Determine the [x, y] coordinate at the center of the cell enclosing the given text.  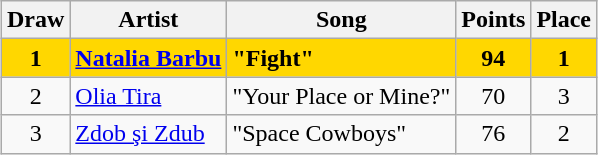
Zdob şi Zdub [148, 134]
Draw [35, 20]
Song [342, 20]
"Space Cowboys" [342, 134]
"Fight" [342, 58]
Points [494, 20]
"Your Place or Mine?" [342, 96]
Artist [148, 20]
94 [494, 58]
Natalia Barbu [148, 58]
Olia Tira [148, 96]
76 [494, 134]
70 [494, 96]
Place [564, 20]
